Extract the [X, Y] coordinate from the center of the cell holding the provided text.  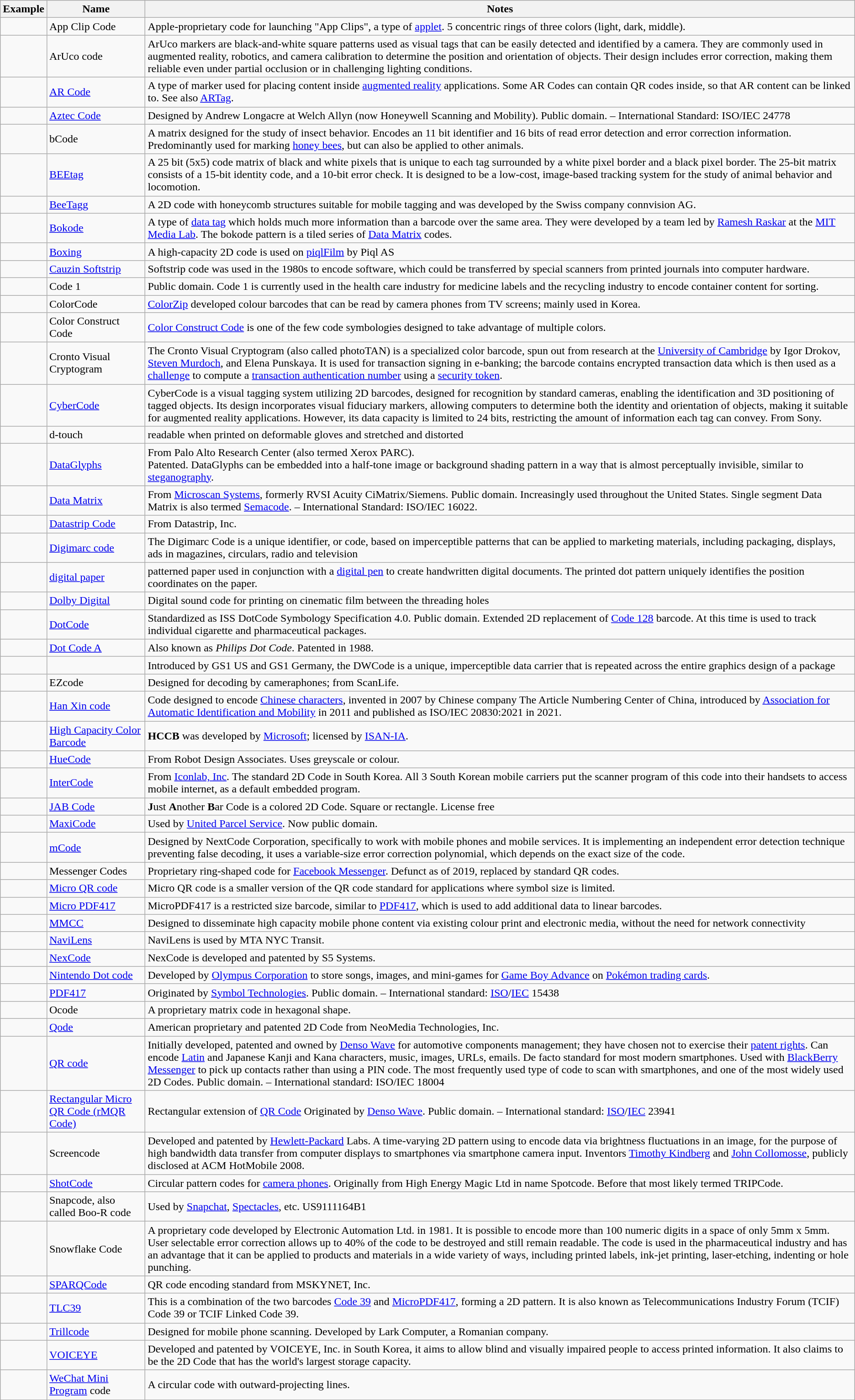
DotCode [96, 624]
A circular code with outward-projecting lines. [500, 1385]
HCCB was developed by Microsoft; licensed by ISAN-IA. [500, 736]
NaviLens [96, 940]
Developed by Olympus Corporation to store songs, images, and mini-games for Game Boy Advance on Pokémon trading cards. [500, 975]
AR Code [96, 92]
InterCode [96, 783]
Originated by Symbol Technologies. Public domain. – International standard: ISO/IEC 15438 [500, 992]
mCode [96, 847]
Ocode [96, 1010]
Dolby Digital [96, 601]
Micro QR code is a smaller version of the QR code standard for applications where symbol size is limited. [500, 888]
BeeTagg [96, 204]
Code 1 [96, 286]
Used by United Parcel Service. Now public domain. [500, 824]
Digital sound code for printing on cinematic film between the threading holes [500, 601]
readable when printed on deformable gloves and stretched and distorted [500, 435]
Micro PDF417 [96, 906]
ColorCode [96, 304]
From Datastrip, Inc. [500, 524]
QR code encoding standard from MSKYNET, Inc. [500, 1285]
Designed for mobile phone scanning. Developed by Lark Computer, a Romanian company. [500, 1332]
High Capacity Color Barcode [96, 736]
MaxiCode [96, 824]
A 2D code with honeycomb structures suitable for mobile tagging and was developed by the Swiss company connvision AG. [500, 204]
Color Construct Code [96, 328]
DataGlyphs [96, 465]
Micro QR code [96, 888]
Nintendo Dot code [96, 975]
Designed for decoding by cameraphones; from ScanLife. [500, 682]
Screencode [96, 1154]
Cronto Visual Cryptogram [96, 363]
Color Construct Code is one of the few code symbologies designed to take advantage of multiple colors. [500, 328]
Rectangular Micro QR Code (rMQR Code) [96, 1112]
Also known as Philips Dot Code. Patented in 1988. [500, 648]
Rectangular extension of QR Code Originated by Denso Wave. Public domain. – International standard: ISO/IEC 23941 [500, 1112]
Aztec Code [96, 115]
Datastrip Code [96, 524]
CyberCode [96, 405]
JAB Code [96, 807]
ArUco code [96, 56]
d-touch [96, 435]
NaviLens is used by MTA NYC Transit. [500, 940]
BEEtag [96, 175]
A high-capacity 2D code is used on piqlFilm by Piql AS [500, 252]
MicroPDF417 is a restricted size barcode, similar to PDF417, which is used to add additional data to linear barcodes. [500, 906]
Dot Code A [96, 648]
A proprietary matrix code in hexagonal shape. [500, 1010]
ColorZip developed colour barcodes that can be read by camera phones from TV screens; mainly used in Korea. [500, 304]
WeChat Mini Program code [96, 1385]
Circular pattern codes for camera phones. Originally from High Energy Magic Ltd in name Spotcode. Before that most likely termed TRIPCode. [500, 1183]
Softstrip code was used in the 1980s to encode software, which could be transferred by special scanners from printed journals into computer hardware. [500, 269]
Boxing [96, 252]
Messenger Codes [96, 871]
From Robot Design Associates. Uses greyscale or colour. [500, 760]
Snowflake Code [96, 1249]
Data Matrix [96, 500]
MMCC [96, 923]
VOICEYE [96, 1355]
App Clip Code [96, 26]
EZcode [96, 682]
HueCode [96, 760]
bCode [96, 139]
Cauzin Softstrip [96, 269]
Digimarc code [96, 548]
Used by Snapchat, Spectacles, etc. US9111164B1 [500, 1207]
Example [24, 9]
Name [96, 9]
QR code [96, 1064]
Designed by Andrew Longacre at Welch Allyn (now Honeywell Scanning and Mobility). Public domain. – International Standard: ISO/IEC 24778 [500, 115]
TLC39 [96, 1308]
Snapcode, also called Boo-R code [96, 1207]
NexCode is developed and patented by S5 Systems. [500, 958]
Proprietary ring-shaped code for Facebook Messenger. Defunct as of 2019, replaced by standard QR codes. [500, 871]
digital paper [96, 577]
NexCode [96, 958]
Han Xin code [96, 706]
Bokode [96, 228]
ShotCode [96, 1183]
Apple-proprietary code for launching "App Clips", a type of applet. 5 concentric rings of three colors (light, dark, middle). [500, 26]
SPARQCode [96, 1285]
Designed to disseminate high capacity mobile phone content via existing colour print and electronic media, without the need for network connectivity [500, 923]
Just Another Bar Code is a colored 2D Code. Square or rectangle. License free [500, 807]
American proprietary and patented 2D Code from NeoMedia Technologies, Inc. [500, 1027]
PDF417 [96, 992]
Qode [96, 1027]
Notes [500, 9]
Trillcode [96, 1332]
